Return [X, Y] of the center of cell containing provided text 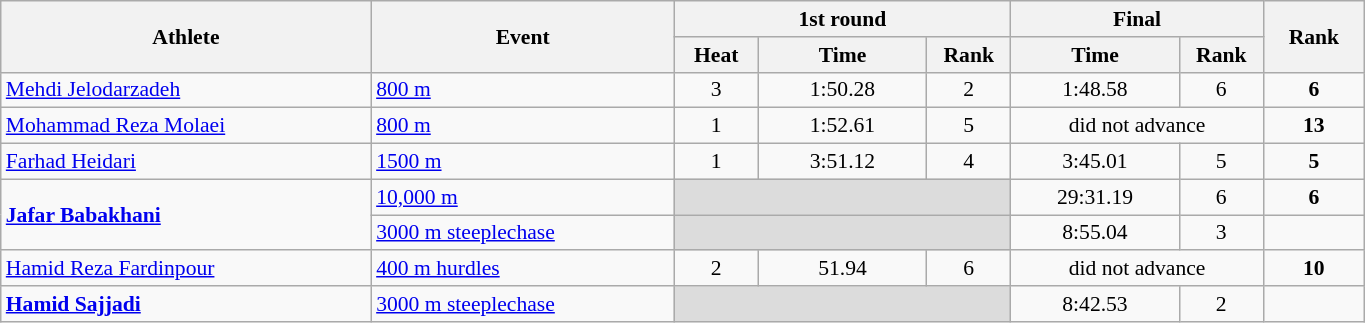
8:42.53 [1095, 304]
51.94 [842, 269]
Final [1138, 19]
1:50.28 [842, 90]
Heat [716, 55]
3:45.01 [1095, 162]
Jafar Babakhani [186, 214]
10 [1314, 269]
1500 m [522, 162]
8:55.04 [1095, 233]
400 m hurdles [522, 269]
1st round [842, 19]
Farhad Heidari [186, 162]
Athlete [186, 36]
Mehdi Jelodarzadeh [186, 90]
29:31.19 [1095, 197]
Event [522, 36]
4 [969, 162]
1:52.61 [842, 126]
Hamid Sajjadi [186, 304]
Hamid Reza Fardinpour [186, 269]
10,000 m [522, 197]
Mohammad Reza Molaei [186, 126]
1:48.58 [1095, 90]
3:51.12 [842, 162]
13 [1314, 126]
